Output the [x, y] coordinate of the center of the cell containing the given text.  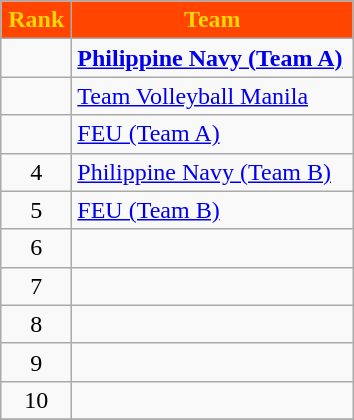
FEU (Team A) [212, 134]
Philippine Navy (Team B) [212, 172]
7 [36, 286]
5 [36, 210]
Team Volleyball Manila [212, 96]
Rank [36, 20]
FEU (Team B) [212, 210]
10 [36, 400]
6 [36, 248]
4 [36, 172]
Philippine Navy (Team A) [212, 58]
9 [36, 362]
Team [212, 20]
8 [36, 324]
